Output the (x, y) coordinate of the center of the cell containing the given text.  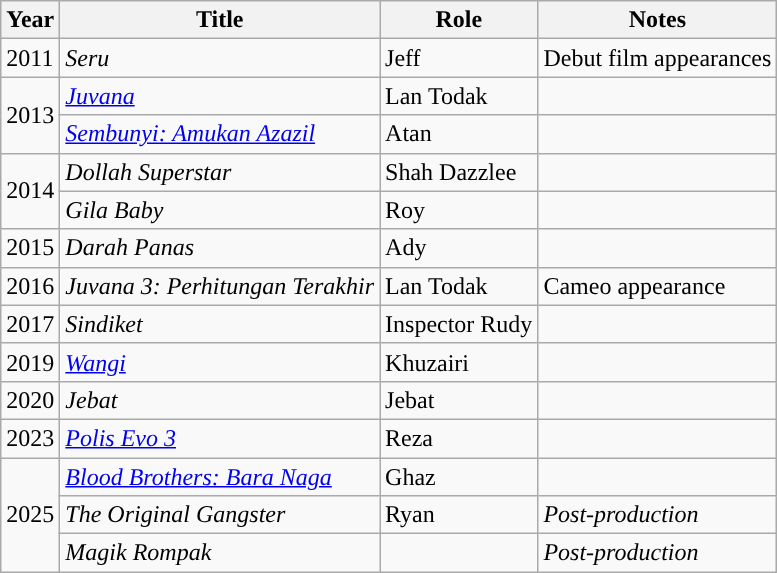
2016 (30, 286)
2013 (30, 115)
Magik Rompak (220, 553)
Ghaz (459, 477)
2017 (30, 324)
Shah Dazzlee (459, 172)
2015 (30, 248)
Khuzairi (459, 362)
Reza (459, 438)
Sembunyi: Amukan Azazil (220, 134)
2020 (30, 400)
The Original Gangster (220, 515)
Darah Panas (220, 248)
Atan (459, 134)
Title (220, 20)
Polis Evo 3 (220, 438)
Year (30, 20)
2014 (30, 191)
Blood Brothers: Bara Naga (220, 477)
Sindiket (220, 324)
Juvana 3: Perhitungan Terakhir (220, 286)
Inspector Rudy (459, 324)
2019 (30, 362)
Wangi (220, 362)
2023 (30, 438)
Debut film appearances (658, 58)
Ady (459, 248)
Juvana (220, 96)
Notes (658, 20)
Roy (459, 210)
Gila Baby (220, 210)
2011 (30, 58)
Ryan (459, 515)
Dollah Superstar (220, 172)
Role (459, 20)
2025 (30, 515)
Jeff (459, 58)
Seru (220, 58)
Cameo appearance (658, 286)
